From the cell containing the given text, extract its center point as [X, Y] coordinate. 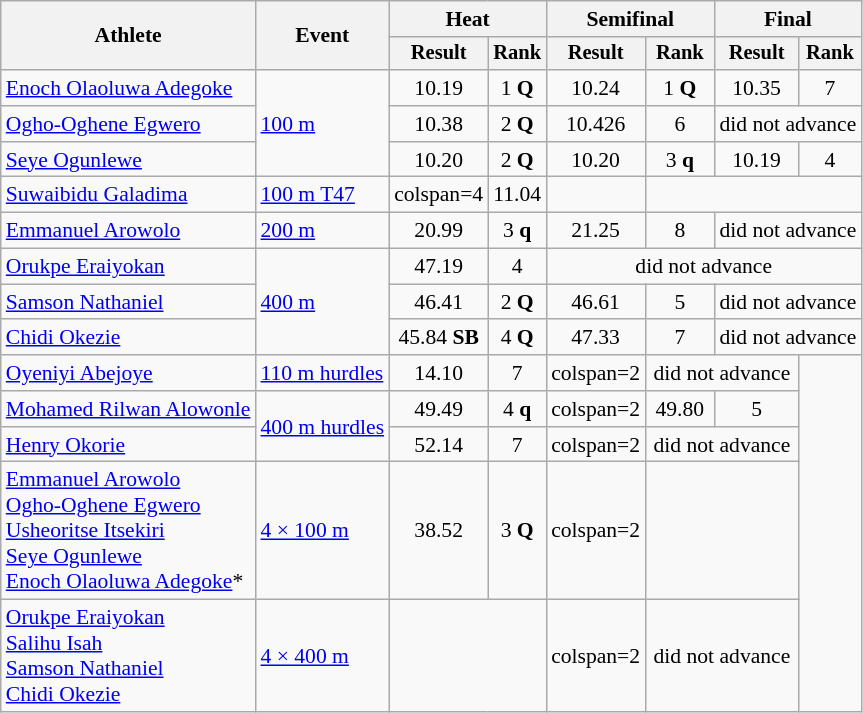
Orukpe Eraiyokan [128, 267]
colspan=4 [438, 195]
46.41 [438, 302]
10.35 [756, 88]
Final [788, 19]
20.99 [438, 231]
Suwaibidu Galadima [128, 195]
Event [322, 36]
4 × 400 m [322, 656]
Orukpe EraiyokanSalihu IsahSamson NathanielChidi Okezie [128, 656]
400 m hurdles [322, 426]
47.19 [438, 267]
Enoch Olaoluwa Adegoke [128, 88]
4 × 100 m [322, 531]
45.84 SB [438, 338]
49.49 [438, 409]
47.33 [596, 338]
4 q [517, 409]
11.04 [517, 195]
46.61 [596, 302]
Semifinal [630, 19]
4 Q [517, 338]
400 m [322, 302]
49.80 [680, 409]
10.38 [438, 124]
Emmanuel ArowoloOgho-Oghene EgweroUsheoritse ItsekiriSeye OgunleweEnoch Olaoluwa Adegoke* [128, 531]
110 m hurdles [322, 373]
8 [680, 231]
Samson Nathaniel [128, 302]
3 Q [517, 531]
Henry Okorie [128, 445]
6 [680, 124]
Ogho-Oghene Egwero [128, 124]
Oyeniyi Abejoye [128, 373]
38.52 [438, 531]
Mohamed Rilwan Alowonle [128, 409]
Seye Ogunlewe [128, 160]
10.426 [596, 124]
Emmanuel Arowolo [128, 231]
Athlete [128, 36]
52.14 [438, 445]
Heat [468, 19]
100 m T47 [322, 195]
Chidi Okezie [128, 338]
10.24 [596, 88]
21.25 [596, 231]
200 m [322, 231]
14.10 [438, 373]
100 m [322, 124]
